Locate the cell with the specified text and output its [X, Y] center coordinate. 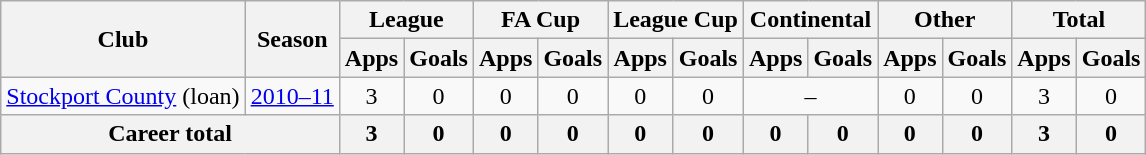
Other [945, 20]
Continental [810, 20]
Total [1079, 20]
Stockport County (loan) [123, 96]
Career total [170, 134]
Season [292, 39]
League [406, 20]
FA Cup [540, 20]
Club [123, 39]
2010–11 [292, 96]
League Cup [676, 20]
– [810, 96]
